Output the [x, y] coordinate of the center of the cell containing the given text.  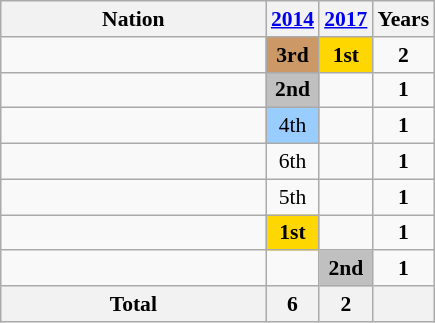
6 [292, 304]
4th [292, 126]
Years [403, 19]
2017 [346, 19]
2014 [292, 19]
3rd [292, 55]
Total [134, 304]
6th [292, 162]
5th [292, 197]
Nation [134, 19]
